Pinpoint the cell where the given text exists, returning its (x, y) midpoint coordinate. 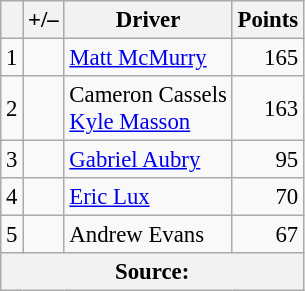
Cameron Cassels Kyle Masson (148, 108)
Gabriel Aubry (148, 160)
5 (12, 235)
+/– (44, 20)
163 (268, 108)
Eric Lux (148, 197)
Driver (148, 20)
165 (268, 58)
4 (12, 197)
70 (268, 197)
Matt McMurry (148, 58)
Points (268, 20)
1 (12, 58)
95 (268, 160)
2 (12, 108)
67 (268, 235)
3 (12, 160)
Andrew Evans (148, 235)
